Identify which cell holds the provided text, then report its (X, Y) central coordinate. 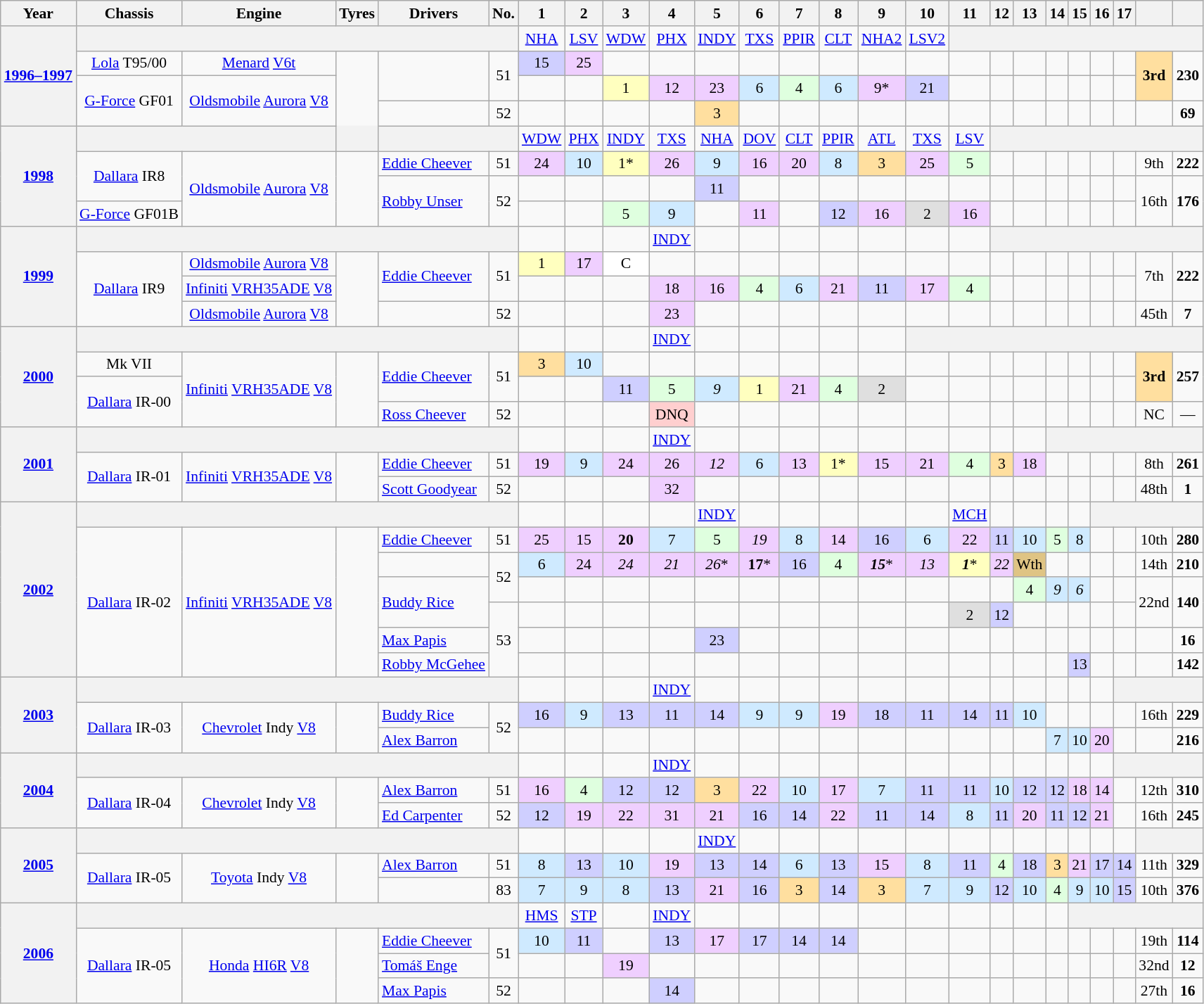
Drivers (433, 13)
G-Force GF01B (129, 214)
Year (38, 13)
53 (504, 640)
Scott Goodyear (433, 490)
14th (1153, 565)
Lola T95/00 (129, 63)
26* (717, 565)
32 (672, 490)
Robby Unser (433, 201)
17* (760, 565)
27th (1153, 991)
9th (1153, 164)
48th (1153, 490)
ATL (882, 139)
C (626, 264)
Dallara IR8 (129, 176)
Menard V6t (259, 63)
12th (1153, 791)
261 (1189, 464)
257 (1189, 377)
230 (1189, 76)
229 (1189, 716)
Robby McGehee (433, 665)
176 (1189, 201)
NC (1153, 414)
LSV2 (927, 39)
22nd (1153, 602)
Honda HI6R V8 (259, 965)
Toyota Indy V8 (259, 878)
32nd (1153, 966)
Dallara IR-02 (129, 602)
2001 (38, 464)
140 (1189, 602)
210 (1189, 565)
114 (1189, 941)
Dallara IR-03 (129, 727)
2002 (38, 590)
142 (1189, 665)
2006 (38, 953)
1999 (38, 277)
31 (672, 815)
8th (1153, 464)
Chassis (129, 13)
69 (1189, 114)
Dallara IR-01 (129, 477)
Dallara IR-04 (129, 803)
Tyres (357, 13)
Engine (259, 13)
2005 (38, 865)
DOV (760, 139)
329 (1189, 865)
245 (1189, 815)
Dallara IR-00 (129, 402)
376 (1189, 891)
Ross Cheever (433, 414)
No. (504, 13)
Mk VII (129, 364)
NHA2 (882, 39)
9* (882, 89)
1996–1997 (38, 76)
— (1189, 414)
19th (1153, 941)
2004 (38, 791)
Dallara IR9 (129, 288)
G-Force GF01 (129, 101)
DNQ (672, 414)
310 (1189, 791)
HMS (542, 916)
Wth (1030, 565)
11th (1153, 865)
MCH (969, 515)
Tomáš Enge (433, 966)
2003 (38, 715)
7th (1153, 276)
STP (584, 916)
83 (504, 891)
45th (1153, 314)
280 (1189, 540)
216 (1189, 740)
15* (882, 565)
1998 (38, 176)
Ed Carpenter (433, 815)
2000 (38, 376)
